Find where the given text appears and provide that cell's center as [x, y] coordinate. 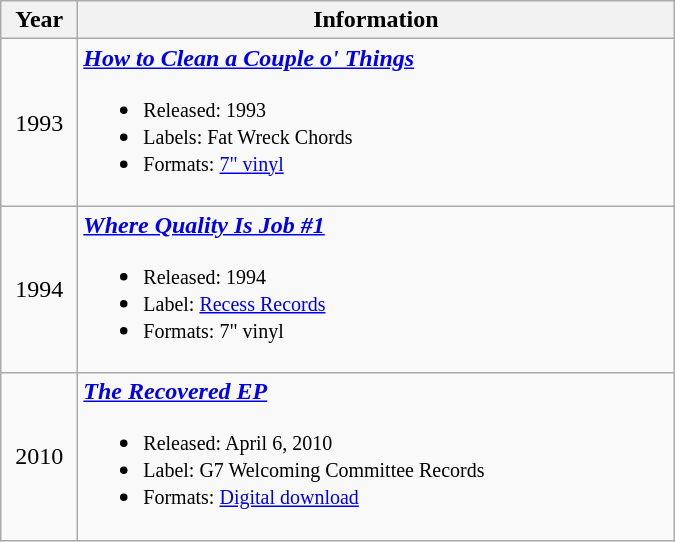
1994 [40, 290]
1993 [40, 122]
How to Clean a Couple o' ThingsReleased: 1993Labels: Fat Wreck ChordsFormats: 7" vinyl [376, 122]
The Recovered EPReleased: April 6, 2010Label: G7 Welcoming Committee RecordsFormats: Digital download [376, 456]
Year [40, 20]
Where Quality Is Job #1Released: 1994Label: Recess RecordsFormats: 7" vinyl [376, 290]
2010 [40, 456]
Information [376, 20]
